Detect which cell encompasses the target text, then output its [x, y] center coordinate. 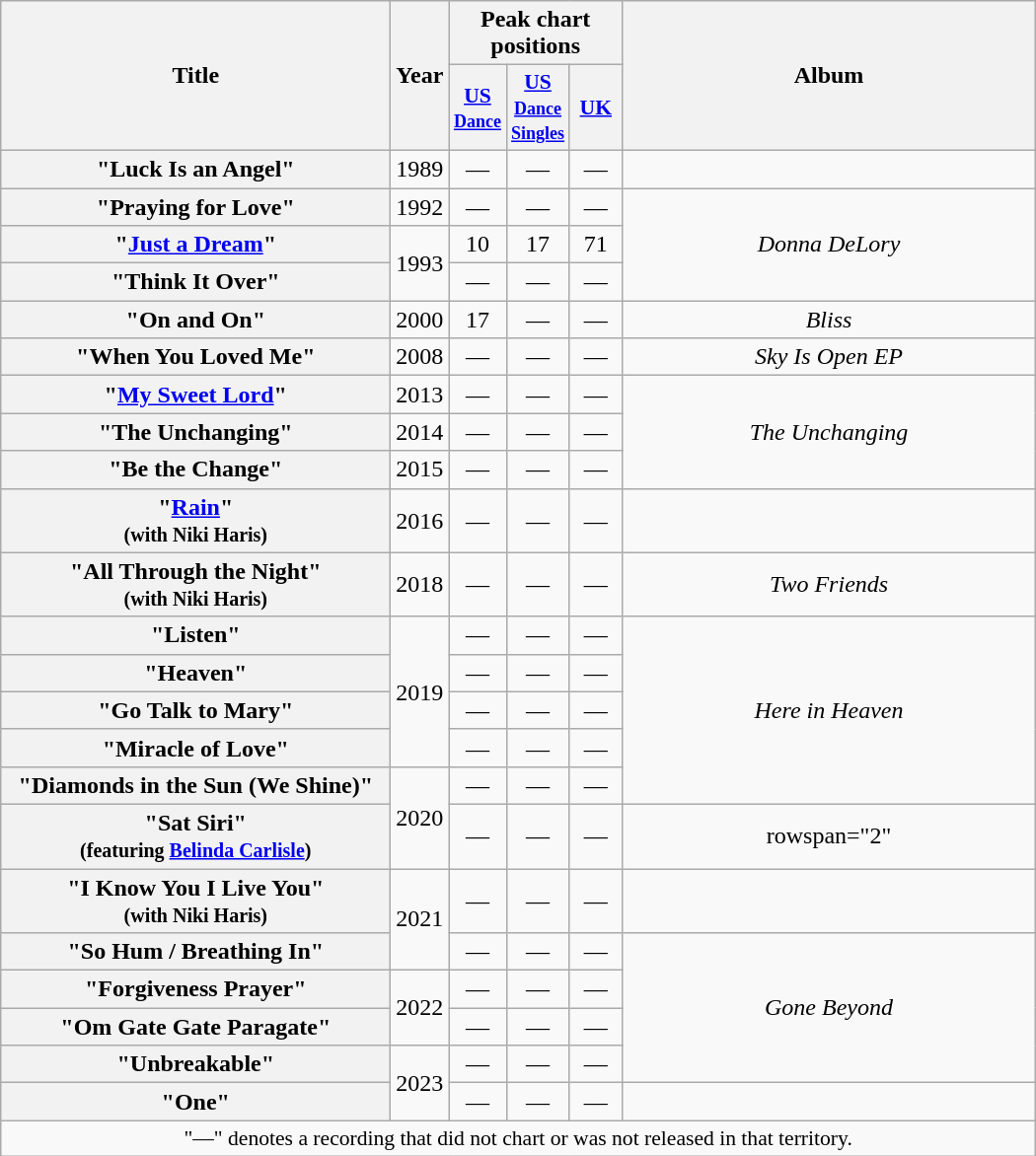
"Luck Is an Angel" [195, 169]
UK [596, 108]
"Heaven" [195, 673]
2018 [420, 584]
"Unbreakable" [195, 1064]
2023 [420, 1083]
Sky Is Open EP [829, 357]
"Think It Over" [195, 282]
"On and On" [195, 320]
Bliss [829, 320]
"When You Loved Me" [195, 357]
"Miracle of Love" [195, 748]
"Forgiveness Prayer" [195, 989]
2019 [420, 691]
1993 [420, 263]
"Om Gate Gate Paragate" [195, 1027]
Here in Heaven [829, 710]
Gone Beyond [829, 1008]
USDanceSingles [538, 108]
2021 [420, 919]
2016 [420, 521]
2015 [420, 470]
2014 [420, 432]
"The Unchanging" [195, 432]
71 [596, 245]
10 [478, 245]
"Just a Dream" [195, 245]
"Rain"(with Niki Haris) [195, 521]
rowspan="2" [829, 836]
2020 [420, 817]
Donna DeLory [829, 244]
"All Through the Night"(with Niki Haris) [195, 584]
USDance [478, 108]
"Sat Siri"(featuring Belinda Carlisle) [195, 836]
"I Know You I Live You"(with Niki Haris) [195, 900]
Two Friends [829, 584]
2000 [420, 320]
"Be the Change" [195, 470]
"Praying for Love" [195, 206]
"Diamonds in the Sun (We Shine)" [195, 785]
"—" denotes a recording that did not chart or was not released in that territory. [519, 1138]
"Listen" [195, 635]
1992 [420, 206]
1989 [420, 169]
Year [420, 76]
"One" [195, 1102]
Title [195, 76]
"Go Talk to Mary" [195, 710]
"So Hum / Breathing In" [195, 952]
2022 [420, 1008]
2008 [420, 357]
2013 [420, 395]
The Unchanging [829, 432]
Album [829, 76]
"My Sweet Lord" [195, 395]
Peak chart positions [536, 34]
